From the cell containing the given text, extract its center point as [x, y] coordinate. 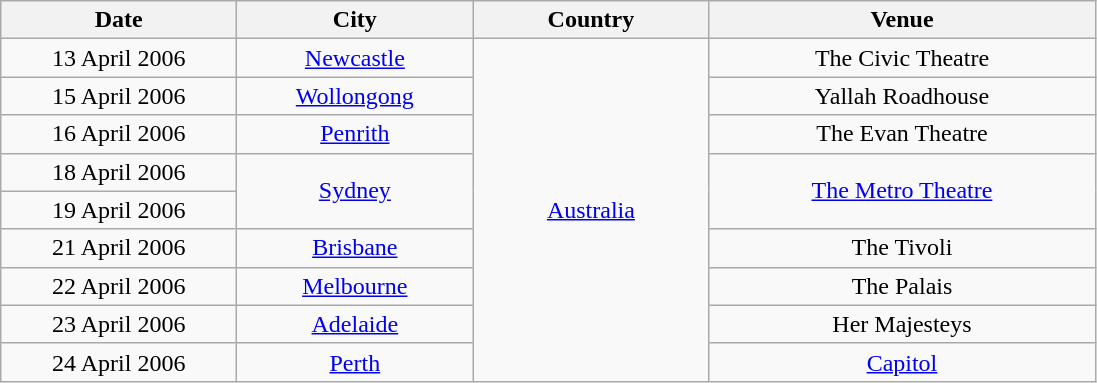
The Tivoli [902, 248]
The Civic Theatre [902, 58]
21 April 2006 [119, 248]
13 April 2006 [119, 58]
Perth [355, 362]
24 April 2006 [119, 362]
23 April 2006 [119, 324]
Yallah Roadhouse [902, 96]
Newcastle [355, 58]
19 April 2006 [119, 210]
15 April 2006 [119, 96]
The Metro Theatre [902, 191]
16 April 2006 [119, 134]
Penrith [355, 134]
Brisbane [355, 248]
Capitol [902, 362]
Wollongong [355, 96]
Date [119, 20]
18 April 2006 [119, 172]
Australia [591, 210]
The Palais [902, 286]
Sydney [355, 191]
City [355, 20]
Country [591, 20]
Her Majesteys [902, 324]
The Evan Theatre [902, 134]
Adelaide [355, 324]
Melbourne [355, 286]
Venue [902, 20]
22 April 2006 [119, 286]
